Detect which cell encompasses the target text, then output its [x, y] center coordinate. 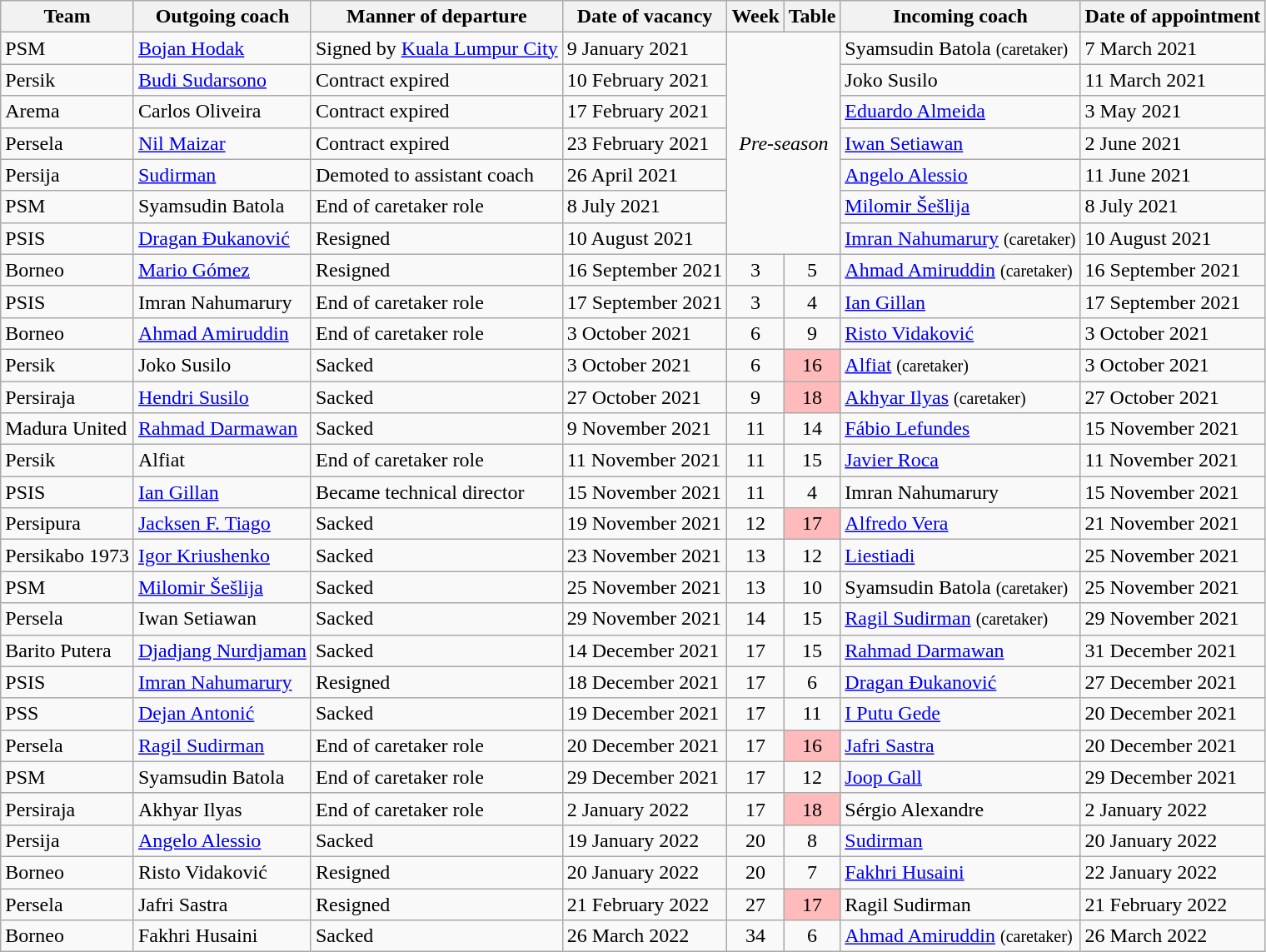
Akhyar Ilyas (caretaker) [960, 397]
23 November 2021 [645, 556]
Hendri Susilo [222, 397]
Alfredo Vera [960, 524]
PSS [67, 714]
Dejan Antonić [222, 714]
10 [812, 587]
18 December 2021 [645, 682]
8 [812, 840]
9 November 2021 [645, 429]
19 December 2021 [645, 714]
31 December 2021 [1173, 650]
Outgoing coach [222, 17]
Signed by Kuala Lumpur City [436, 48]
Eduardo Almeida [960, 112]
Mario Gómez [222, 270]
I Putu Gede [960, 714]
Week [755, 17]
Ragil Sudirman (caretaker) [960, 619]
Pre-season [784, 143]
23 February 2021 [645, 143]
Budi Sudarsono [222, 80]
27 December 2021 [1173, 682]
Ahmad Amiruddin [222, 333]
Nil Maizar [222, 143]
2 June 2021 [1173, 143]
Liestiadi [960, 556]
Persipura [67, 524]
Jacksen F. Tiago [222, 524]
Fábio Lefundes [960, 429]
Table [812, 17]
7 [812, 872]
Igor Kriushenko [222, 556]
Carlos Oliveira [222, 112]
Sérgio Alexandre [960, 809]
Alfiat (caretaker) [960, 365]
Incoming coach [960, 17]
3 May 2021 [1173, 112]
Became technical director [436, 492]
21 November 2021 [1173, 524]
Imran Nahumarury (caretaker) [960, 238]
14 December 2021 [645, 650]
Akhyar Ilyas [222, 809]
11 March 2021 [1173, 80]
10 February 2021 [645, 80]
Javier Roca [960, 461]
Date of vacancy [645, 17]
Madura United [67, 429]
Barito Putera [67, 650]
26 April 2021 [645, 175]
Team [67, 17]
7 March 2021 [1173, 48]
9 January 2021 [645, 48]
Bojan Hodak [222, 48]
Joop Gall [960, 777]
11 June 2021 [1173, 175]
19 January 2022 [645, 840]
Demoted to assistant coach [436, 175]
Djadjang Nurdjaman [222, 650]
Arema [67, 112]
34 [755, 936]
Date of appointment [1173, 17]
Manner of departure [436, 17]
19 November 2021 [645, 524]
Persikabo 1973 [67, 556]
17 February 2021 [645, 112]
27 [755, 904]
Alfiat [222, 461]
5 [812, 270]
22 January 2022 [1173, 872]
